From the cell containing the given text, extract its center point as [x, y] coordinate. 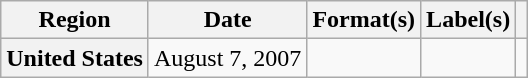
Label(s) [468, 20]
Region [75, 20]
Format(s) [364, 20]
August 7, 2007 [227, 58]
United States [75, 58]
Date [227, 20]
